Provide the (X, Y) coordinate of the cell's center where the given text is located.  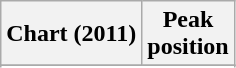
Peakposition (188, 34)
Chart (2011) (72, 34)
